Search for the cell housing the specified text and yield its (x, y) center coordinate. 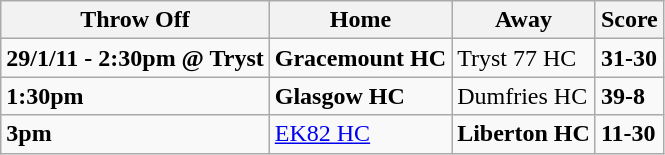
Liberton HC (524, 134)
Tryst 77 HC (524, 58)
Glasgow HC (360, 96)
Dumfries HC (524, 96)
Home (360, 20)
Score (629, 20)
Away (524, 20)
29/1/11 - 2:30pm @ Tryst (135, 58)
11-30 (629, 134)
1:30pm (135, 96)
31-30 (629, 58)
Gracemount HC (360, 58)
Throw Off (135, 20)
3pm (135, 134)
EK82 HC (360, 134)
39-8 (629, 96)
